Capture the cell that displays the provided text and extract its (x, y) central coordinate. 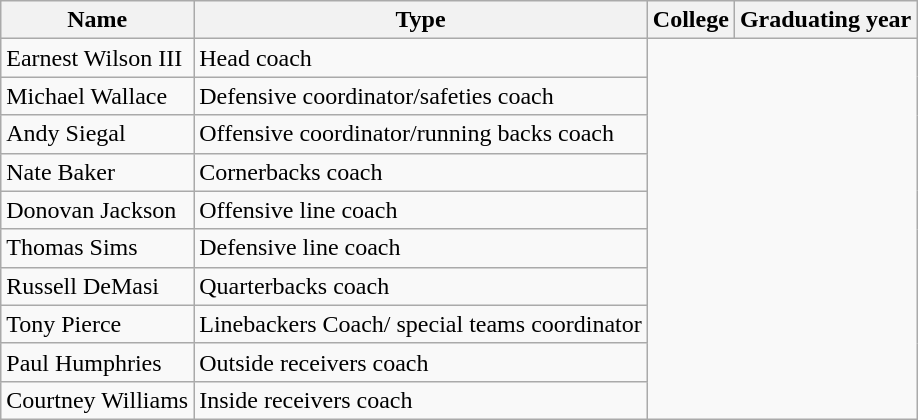
Type (421, 20)
Defensive line coach (421, 248)
Inside receivers coach (421, 400)
Andy Siegal (98, 134)
Russell DeMasi (98, 286)
Offensive line coach (421, 210)
Paul Humphries (98, 362)
Linebackers Coach/ special teams coordinator (421, 324)
Thomas Sims (98, 248)
Defensive coordinator/safeties coach (421, 96)
Donovan Jackson (98, 210)
Michael Wallace (98, 96)
Quarterbacks coach (421, 286)
Outside receivers coach (421, 362)
College (690, 20)
Graduating year (825, 20)
Nate Baker (98, 172)
Tony Pierce (98, 324)
Head coach (421, 58)
Name (98, 20)
Cornerbacks coach (421, 172)
Courtney Williams (98, 400)
Offensive coordinator/running backs coach (421, 134)
Earnest Wilson III (98, 58)
